Scan for the cell matching the given text and deliver its (x, y) coordinate at center. 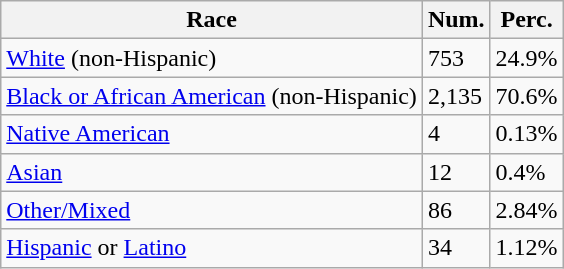
Num. (456, 20)
86 (456, 210)
Native American (212, 134)
12 (456, 172)
2,135 (456, 96)
24.9% (526, 58)
Other/Mixed (212, 210)
753 (456, 58)
2.84% (526, 210)
Perc. (526, 20)
Hispanic or Latino (212, 248)
Race (212, 20)
70.6% (526, 96)
1.12% (526, 248)
4 (456, 134)
Black or African American (non-Hispanic) (212, 96)
0.4% (526, 172)
34 (456, 248)
Asian (212, 172)
White (non-Hispanic) (212, 58)
0.13% (526, 134)
